Output the [X, Y] coordinate of the center of the cell containing the given text.  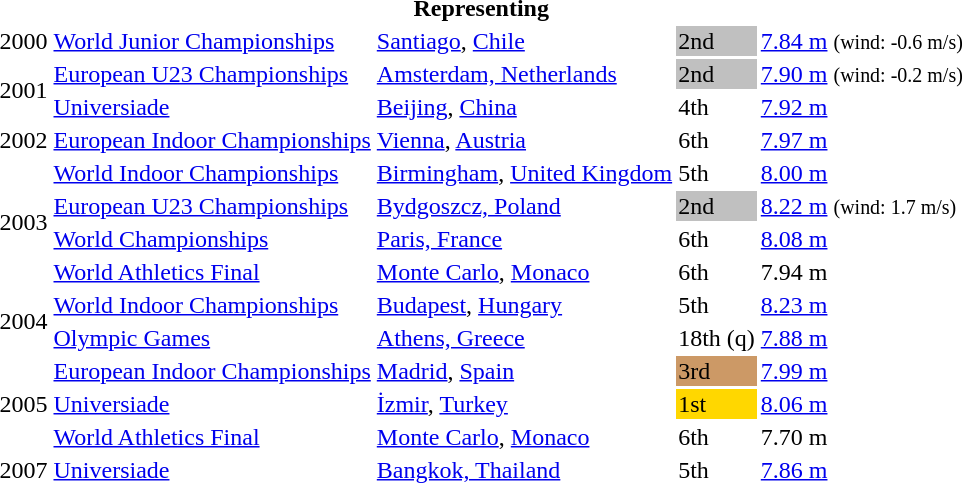
Vienna, Austria [524, 140]
Paris, France [524, 239]
1st [717, 404]
Amsterdam, Netherlands [524, 74]
Birmingham, United Kingdom [524, 173]
Bydgoszcz, Poland [524, 206]
Madrid, Spain [524, 371]
Olympic Games [212, 338]
Athens, Greece [524, 338]
3rd [717, 371]
Beijing, China [524, 107]
18th (q) [717, 338]
World Junior Championships [212, 41]
Budapest, Hungary [524, 305]
Santiago, Chile [524, 41]
4th [717, 107]
World Championships [212, 239]
İzmir, Turkey [524, 404]
